Find where the given text appears and provide that cell's center as (x, y) coordinate. 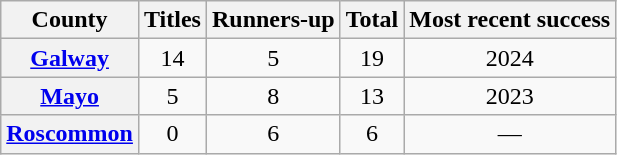
Galway (70, 58)
Most recent success (510, 20)
Mayo (70, 96)
8 (273, 96)
14 (172, 58)
Total (372, 20)
Runners-up (273, 20)
19 (372, 58)
2024 (510, 58)
— (510, 134)
13 (372, 96)
Titles (172, 20)
2023 (510, 96)
Roscommon (70, 134)
0 (172, 134)
County (70, 20)
